Pinpoint the cell where the given text exists, returning its [X, Y] midpoint coordinate. 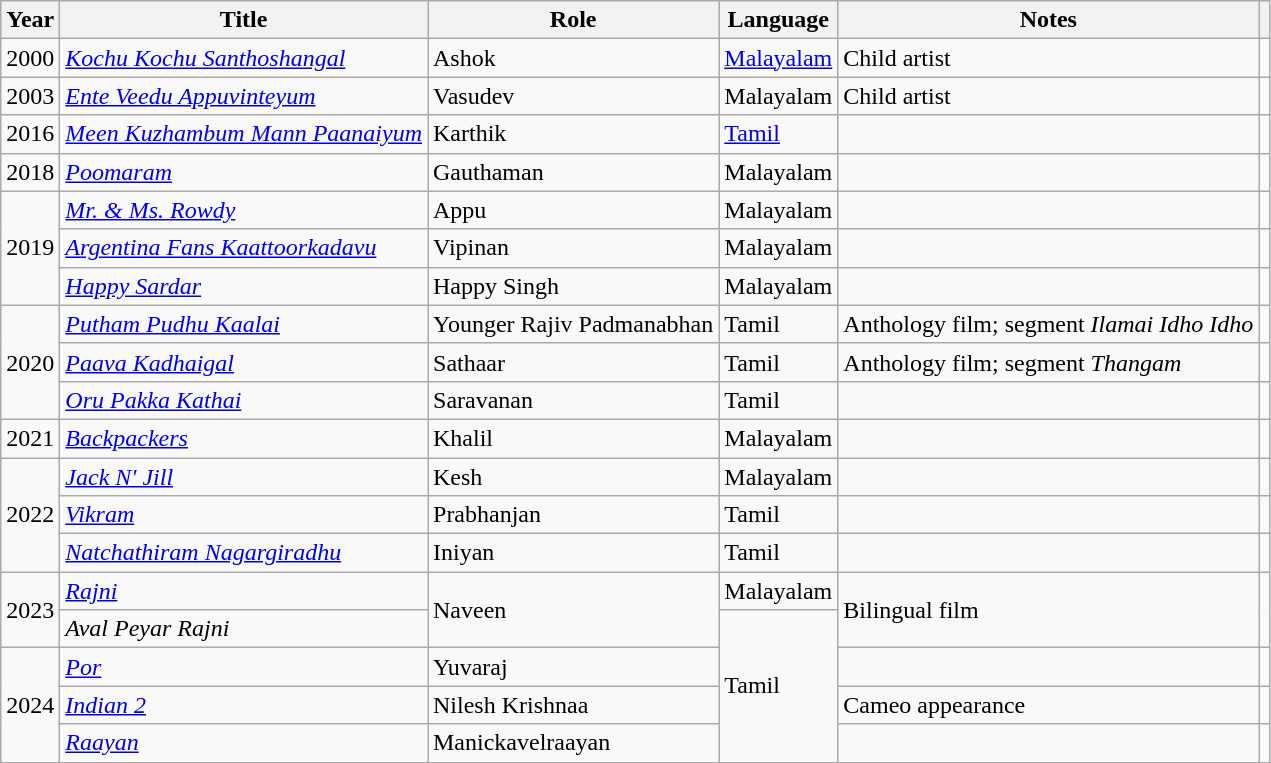
2016 [30, 134]
2023 [30, 610]
Iniyan [574, 553]
Sathaar [574, 362]
Saravanan [574, 400]
Anthology film; segment Thangam [1048, 362]
Jack N' Jill [244, 477]
Role [574, 20]
2018 [30, 172]
Ashok [574, 58]
Notes [1048, 20]
Vipinan [574, 248]
Naveen [574, 610]
Raayan [244, 743]
Nilesh Krishnaa [574, 705]
Gauthaman [574, 172]
2024 [30, 705]
2003 [30, 96]
Natchathiram Nagargiradhu [244, 553]
Vikram [244, 515]
2021 [30, 438]
Rajni [244, 591]
2019 [30, 248]
Vasudev [574, 96]
2020 [30, 362]
Indian 2 [244, 705]
Title [244, 20]
Year [30, 20]
Argentina Fans Kaattoorkadavu [244, 248]
Meen Kuzhambum Mann Paanaiyum [244, 134]
Bilingual film [1048, 610]
Happy Sardar [244, 286]
Oru Pakka Kathai [244, 400]
Language [778, 20]
Putham Pudhu Kaalai [244, 324]
2022 [30, 515]
Mr. & Ms. Rowdy [244, 210]
Cameo appearance [1048, 705]
Karthik [574, 134]
Happy Singh [574, 286]
Aval Peyar Rajni [244, 629]
Younger Rajiv Padmanabhan [574, 324]
Prabhanjan [574, 515]
Yuvaraj [574, 667]
Kesh [574, 477]
Manickavelraayan [574, 743]
Ente Veedu Appuvinteyum [244, 96]
Paava Kadhaigal [244, 362]
2000 [30, 58]
Khalil [574, 438]
Backpackers [244, 438]
Appu [574, 210]
Poomaram [244, 172]
Kochu Kochu Santhoshangal [244, 58]
Por [244, 667]
Anthology film; segment Ilamai Idho Idho [1048, 324]
